Determine the (X, Y) coordinate at the center of the cell enclosing the given text.  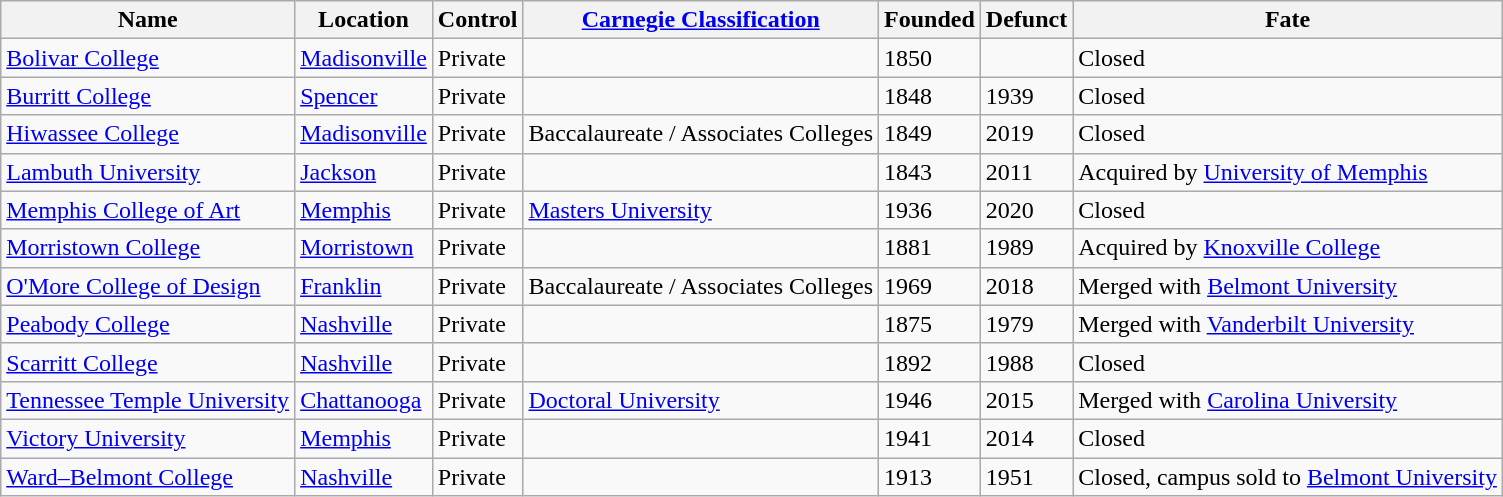
1941 (930, 438)
Name (148, 20)
Acquired by University of Memphis (1288, 172)
Jackson (364, 172)
Chattanooga (364, 400)
Scarritt College (148, 362)
Carnegie Classification (701, 20)
1875 (930, 324)
Burritt College (148, 96)
2014 (1026, 438)
Doctoral University (701, 400)
Memphis College of Art (148, 210)
Fate (1288, 20)
Morristown (364, 248)
Masters University (701, 210)
1939 (1026, 96)
Franklin (364, 286)
Tennessee Temple University (148, 400)
Defunct (1026, 20)
1843 (930, 172)
1892 (930, 362)
1988 (1026, 362)
1946 (930, 400)
Founded (930, 20)
Lambuth University (148, 172)
1951 (1026, 477)
2019 (1026, 134)
2015 (1026, 400)
2018 (1026, 286)
1850 (930, 58)
Hiwassee College (148, 134)
Control (478, 20)
Merged with Vanderbilt University (1288, 324)
Bolivar College (148, 58)
2020 (1026, 210)
Location (364, 20)
Peabody College (148, 324)
1936 (930, 210)
1849 (930, 134)
Victory University (148, 438)
Morristown College (148, 248)
Spencer (364, 96)
Acquired by Knoxville College (1288, 248)
O'More College of Design (148, 286)
1881 (930, 248)
1979 (1026, 324)
Closed, campus sold to Belmont University (1288, 477)
1913 (930, 477)
Ward–Belmont College (148, 477)
1848 (930, 96)
Merged with Belmont University (1288, 286)
1989 (1026, 248)
2011 (1026, 172)
1969 (930, 286)
Merged with Carolina University (1288, 400)
